Search for the cell housing the specified text and yield its (x, y) center coordinate. 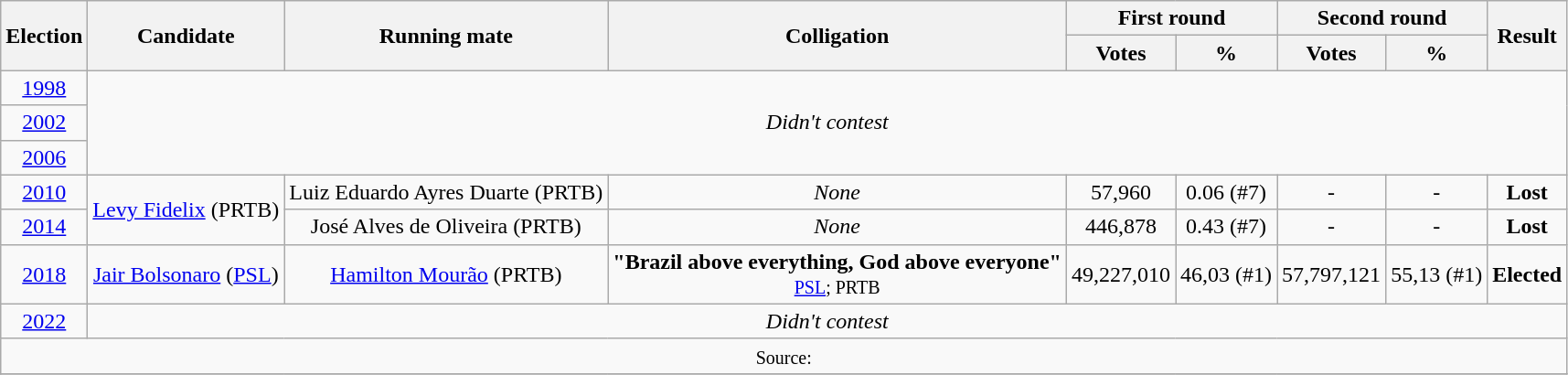
First round (1171, 18)
Levy Fidelix (PRTB) (187, 209)
Luiz Eduardo Ayres Duarte (PRTB) (446, 192)
Hamilton Mourão (PRTB) (446, 274)
Colligation (837, 36)
Jair Bolsonaro (PSL) (187, 274)
Source: (784, 356)
57,797,121 (1331, 274)
2002 (44, 123)
2006 (44, 157)
49,227,010 (1121, 274)
46,03 (#1) (1227, 274)
2022 (44, 321)
57,960 (1121, 192)
José Alves de Oliveira (PRTB) (446, 227)
Second round (1382, 18)
Running mate (446, 36)
0.43 (#7) (1227, 227)
Elected (1527, 274)
"Brazil above everything, God above everyone"PSL; PRTB (837, 274)
2010 (44, 192)
Candidate (187, 36)
1998 (44, 88)
Election (44, 36)
2018 (44, 274)
55,13 (#1) (1437, 274)
Result (1527, 36)
2014 (44, 227)
446,878 (1121, 227)
0.06 (#7) (1227, 192)
